Capture the cell that displays the provided text and extract its [X, Y] central coordinate. 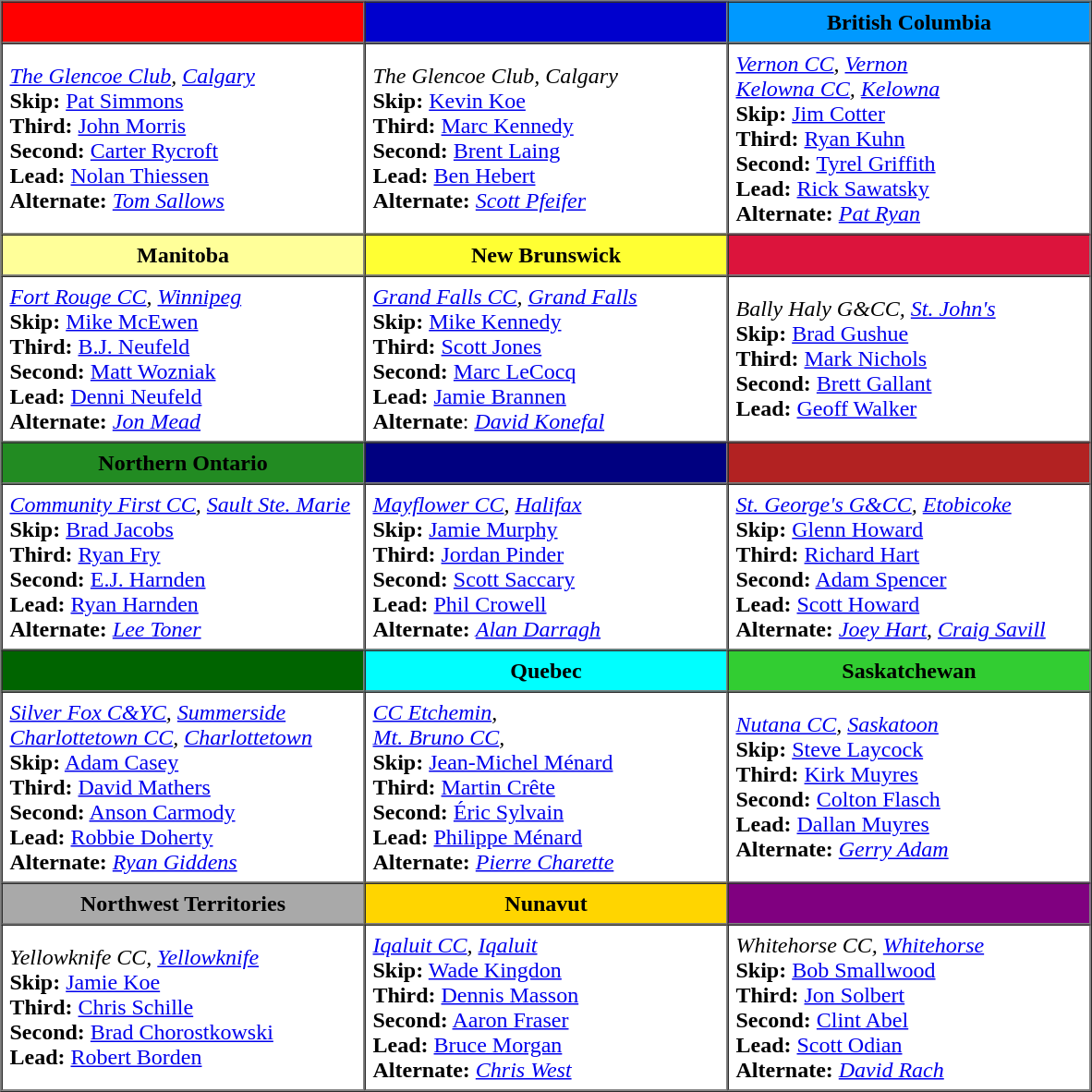
Saskatchewan [909, 671]
New Brunswick [545, 255]
St. George's G&CC, EtobicokeSkip: Glenn Howard Third: Richard Hart Second: Adam Spencer Lead: Scott Howard Alternate: Joey Hart, Craig Savill [909, 567]
Quebec [545, 671]
The Glencoe Club, CalgarySkip: Pat Simmons Third: John Morris Second: Carter Rycroft Lead: Nolan Thiessen Alternate: Tom Sallows [183, 139]
British Columbia [909, 22]
Bally Haly G&CC, St. John'sSkip: Brad Gushue Third: Mark Nichols Second: Brett Gallant Lead: Geoff Walker [909, 358]
CC Etchemin, Mt. Bruno CC, Skip: Jean-Michel Ménard Third: Martin Crête Second: Éric Sylvain Lead: Philippe Ménard Alternate: Pierre Charette [545, 787]
Grand Falls CC, Grand FallsSkip: Mike Kennedy Third: Scott Jones Second: Marc LeCocq Lead: Jamie Brannen Alternate: David Konefal [545, 358]
Northwest Territories [183, 904]
The Glencoe Club, CalgarySkip: Kevin Koe Third: Marc Kennedy Second: Brent Laing Lead: Ben Hebert Alternate: Scott Pfeifer [545, 139]
Iqaluit CC, IqaluitSkip: Wade Kingdon Third: Dennis Masson Second: Aaron Fraser Lead: Bruce Morgan Alternate: Chris West [545, 1007]
Yellowknife CC, YellowknifeSkip: Jamie Koe Third: Chris Schille Second: Brad Chorostkowski Lead: Robert Borden [183, 1007]
Nutana CC, SaskatoonSkip: Steve Laycock Third: Kirk Muyres Second: Colton Flasch Lead: Dallan Muyres Alternate: Gerry Adam [909, 787]
Vernon CC, VernonKelowna CC, KelownaSkip: Jim Cotter Third: Ryan Kuhn Second: Tyrel Griffith Lead: Rick Sawatsky Alternate: Pat Ryan [909, 139]
Northern Ontario [183, 462]
Fort Rouge CC, WinnipegSkip: Mike McEwen Third: B.J. Neufeld Second: Matt Wozniak Lead: Denni Neufeld Alternate: Jon Mead [183, 358]
Whitehorse CC, WhitehorseSkip: Bob Smallwood Third: Jon Solbert Second: Clint Abel Lead: Scott Odian Alternate: David Rach [909, 1007]
Community First CC, Sault Ste. MarieSkip: Brad Jacobs Third: Ryan Fry Second: E.J. Harnden Lead: Ryan Harnden Alternate: Lee Toner [183, 567]
Manitoba [183, 255]
Nunavut [545, 904]
Mayflower CC, HalifaxSkip: Jamie Murphy Third: Jordan Pinder Second: Scott Saccary Lead: Phil Crowell Alternate: Alan Darragh [545, 567]
